Output the [X, Y] coordinate of the center of the cell containing the given text.  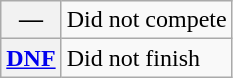
Did not compete [146, 20]
DNF [31, 58]
Did not finish [146, 58]
— [31, 20]
